Return the [X, Y] coordinate for the center point of the cell that contains the specified text.  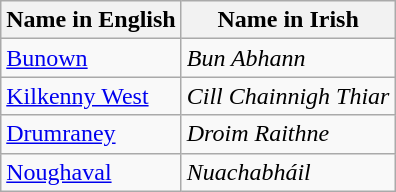
Bun Abhann [288, 58]
Name in English [91, 20]
Noughaval [91, 172]
Drumraney [91, 134]
Kilkenny West [91, 96]
Bunown [91, 58]
Name in Irish [288, 20]
Cill Chainnigh Thiar [288, 96]
Droim Raithne [288, 134]
Nuachabháil [288, 172]
